For the text-containing cell, return its midpoint in [x, y] coordinate format. 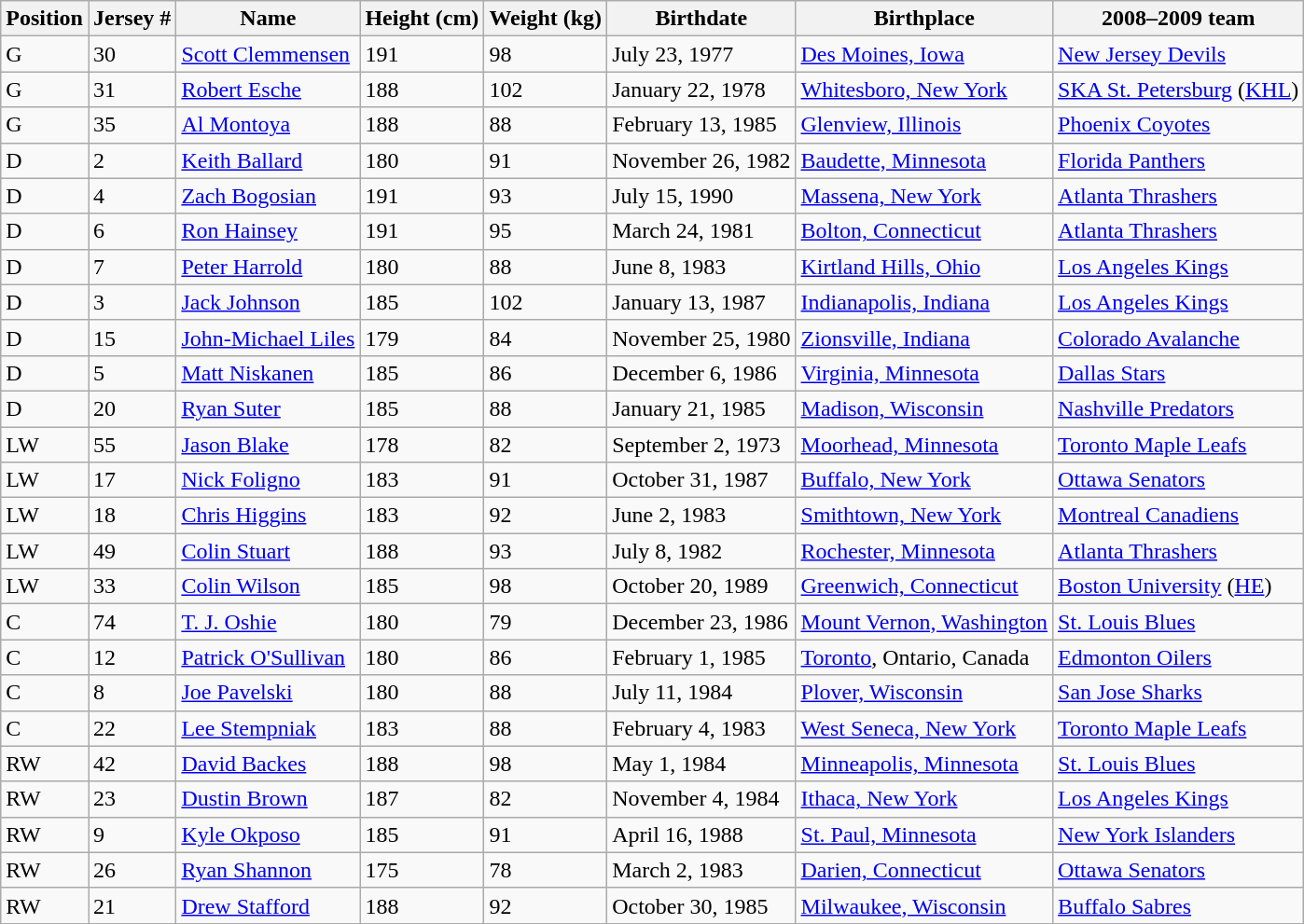
Nashville Predators [1179, 408]
July 15, 1990 [701, 196]
6 [132, 231]
February 4, 1983 [701, 728]
Virginia, Minnesota [924, 373]
84 [546, 338]
February 13, 1985 [701, 125]
2 [132, 160]
Zach Bogosian [269, 196]
Kyle Okposo [269, 834]
Patrick O'Sullivan [269, 657]
12 [132, 657]
179 [422, 338]
78 [546, 870]
Drew Stafford [269, 905]
Birthplace [924, 19]
7 [132, 267]
Greenwich, Connecticut [924, 586]
Rochester, Minnesota [924, 551]
July 8, 1982 [701, 551]
Joe Pavelski [269, 693]
31 [132, 90]
Indianapolis, Indiana [924, 302]
Buffalo, New York [924, 480]
Al Montoya [269, 125]
Ithaca, New York [924, 799]
November 25, 1980 [701, 338]
95 [546, 231]
5 [132, 373]
Phoenix Coyotes [1179, 125]
42 [132, 764]
Jason Blake [269, 445]
2008–2009 team [1179, 19]
February 1, 1985 [701, 657]
New Jersey Devils [1179, 54]
Plover, Wisconsin [924, 693]
Dustin Brown [269, 799]
Zionsville, Indiana [924, 338]
December 23, 1986 [701, 622]
Colin Stuart [269, 551]
SKA St. Petersburg (KHL) [1179, 90]
Nick Foligno [269, 480]
Robert Esche [269, 90]
Boston University (HE) [1179, 586]
Madison, Wisconsin [924, 408]
Dallas Stars [1179, 373]
January 13, 1987 [701, 302]
Jack Johnson [269, 302]
July 11, 1984 [701, 693]
John-Michael Liles [269, 338]
Ryan Shannon [269, 870]
4 [132, 196]
Lee Stempniak [269, 728]
November 4, 1984 [701, 799]
Montreal Canadiens [1179, 516]
New York Islanders [1179, 834]
30 [132, 54]
Matt Niskanen [269, 373]
October 30, 1985 [701, 905]
Kirtland Hills, Ohio [924, 267]
23 [132, 799]
Darien, Connecticut [924, 870]
20 [132, 408]
18 [132, 516]
Florida Panthers [1179, 160]
West Seneca, New York [924, 728]
79 [546, 622]
Buffalo Sabres [1179, 905]
November 26, 1982 [701, 160]
Colin Wilson [269, 586]
26 [132, 870]
October 20, 1989 [701, 586]
35 [132, 125]
33 [132, 586]
Chris Higgins [269, 516]
175 [422, 870]
Toronto, Ontario, Canada [924, 657]
178 [422, 445]
May 1, 1984 [701, 764]
Massena, New York [924, 196]
Milwaukee, Wisconsin [924, 905]
Glenview, Illinois [924, 125]
Minneapolis, Minnesota [924, 764]
St. Paul, Minnesota [924, 834]
January 22, 1978 [701, 90]
Smithtown, New York [924, 516]
San Jose Sharks [1179, 693]
Mount Vernon, Washington [924, 622]
22 [132, 728]
Jersey # [132, 19]
15 [132, 338]
April 16, 1988 [701, 834]
49 [132, 551]
March 24, 1981 [701, 231]
Edmonton Oilers [1179, 657]
September 2, 1973 [701, 445]
January 21, 1985 [701, 408]
Scott Clemmensen [269, 54]
21 [132, 905]
Height (cm) [422, 19]
Peter Harrold [269, 267]
Keith Ballard [269, 160]
Des Moines, Iowa [924, 54]
Whitesboro, New York [924, 90]
187 [422, 799]
Name [269, 19]
Position [45, 19]
Bolton, Connecticut [924, 231]
October 31, 1987 [701, 480]
Birthdate [701, 19]
December 6, 1986 [701, 373]
David Backes [269, 764]
8 [132, 693]
Moorhead, Minnesota [924, 445]
Weight (kg) [546, 19]
June 2, 1983 [701, 516]
Ron Hainsey [269, 231]
Ryan Suter [269, 408]
June 8, 1983 [701, 267]
Colorado Avalanche [1179, 338]
T. J. Oshie [269, 622]
9 [132, 834]
3 [132, 302]
17 [132, 480]
74 [132, 622]
Baudette, Minnesota [924, 160]
July 23, 1977 [701, 54]
March 2, 1983 [701, 870]
55 [132, 445]
